Locate the cell with the specified text and output its (X, Y) center coordinate. 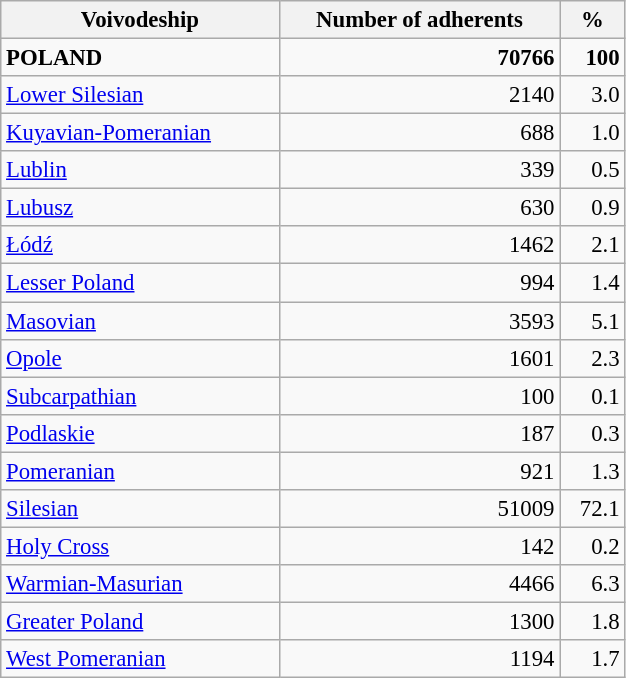
1.3 (592, 471)
Kuyavian-Pomeranian (140, 133)
994 (420, 283)
West Pomeranian (140, 659)
Łódź (140, 245)
1.4 (592, 283)
Pomeranian (140, 471)
142 (420, 546)
POLAND (140, 57)
339 (420, 170)
Voivodeship (140, 20)
2140 (420, 95)
1601 (420, 358)
Subcarpathian (140, 396)
5.1 (592, 321)
Podlaskie (140, 433)
Number of adherents (420, 20)
Greater Poland (140, 621)
Masovian (140, 321)
2.3 (592, 358)
72.1 (592, 508)
0.9 (592, 208)
0.3 (592, 433)
3.0 (592, 95)
1.8 (592, 621)
Silesian (140, 508)
Opole (140, 358)
Lubusz (140, 208)
0.1 (592, 396)
1.7 (592, 659)
0.2 (592, 546)
Warmian-Masurian (140, 584)
921 (420, 471)
630 (420, 208)
1.0 (592, 133)
% (592, 20)
4466 (420, 584)
70766 (420, 57)
6.3 (592, 584)
Lesser Poland (140, 283)
1194 (420, 659)
1462 (420, 245)
0.5 (592, 170)
1300 (420, 621)
187 (420, 433)
51009 (420, 508)
Lower Silesian (140, 95)
688 (420, 133)
2.1 (592, 245)
Holy Cross (140, 546)
Lublin (140, 170)
3593 (420, 321)
